Extract the (x, y) coordinate from the center of the cell holding the provided text.  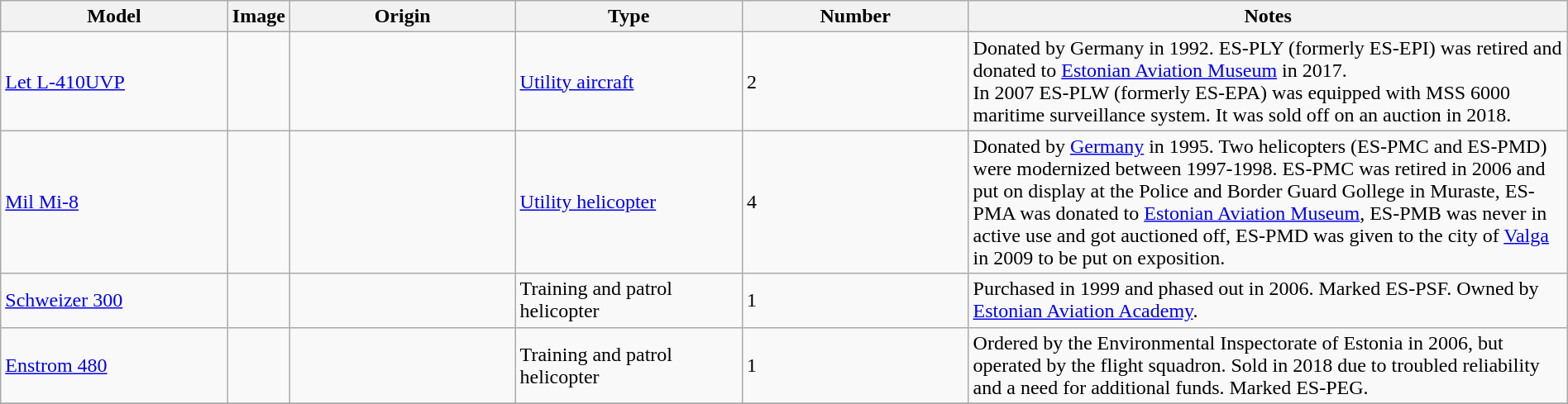
4 (855, 202)
Model (114, 17)
Purchased in 1999 and phased out in 2006. Marked ES-PSF. Owned by Estonian Aviation Academy. (1268, 301)
Number (855, 17)
Notes (1268, 17)
Schweizer 300 (114, 301)
Utility helicopter (629, 202)
Enstrom 480 (114, 365)
Let L-410UVP (114, 81)
2 (855, 81)
Image (258, 17)
Origin (402, 17)
Type (629, 17)
Utility aircraft (629, 81)
Mil Mi-8 (114, 202)
